Extract the [X, Y] coordinate from the center of the cell holding the provided text.  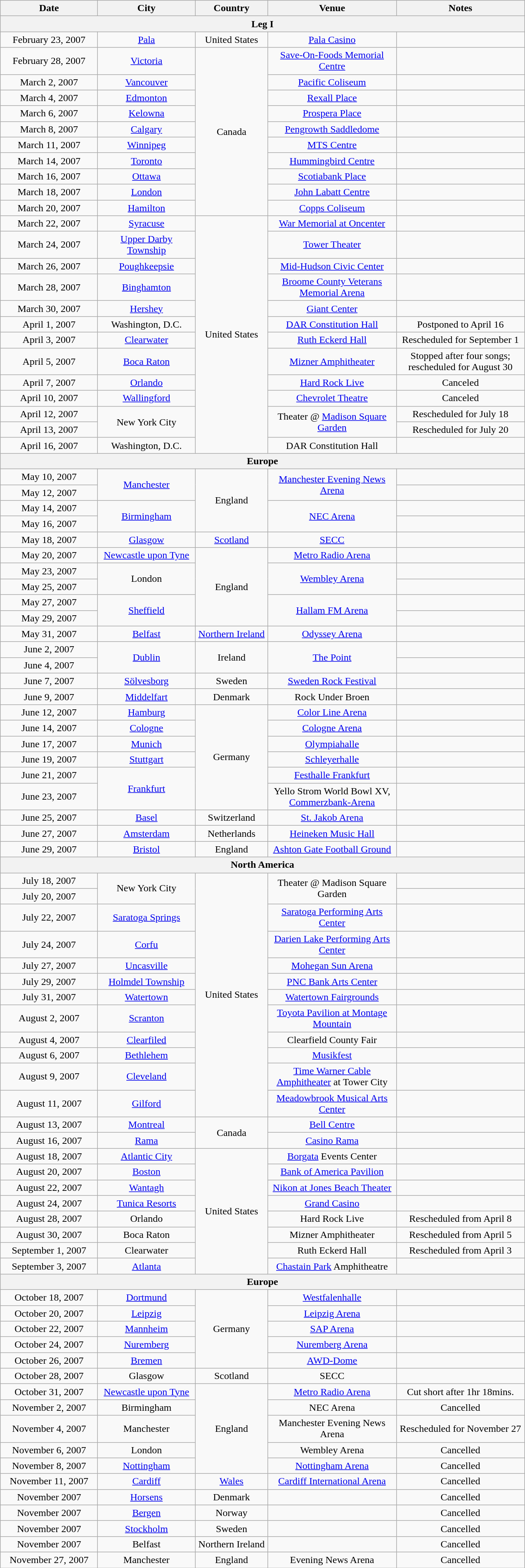
June 7, 2007 [49, 681]
Mannheim [147, 1329]
Wales [232, 1481]
Atlanta [147, 1266]
Broome County Veterans Memorial Arena [332, 287]
July 24, 2007 [49, 944]
Boston [147, 1172]
August 28, 2007 [49, 1219]
Save-On-Foods Memorial Centre [332, 61]
Rexall Place [332, 98]
Toronto [147, 161]
Yello Strom World Bowl XV, Commerzbank-Arena [332, 796]
Bergen [147, 1513]
Hallam FM Arena [332, 610]
Ottawa [147, 176]
Westfalenhalle [332, 1297]
April 16, 2007 [49, 445]
Chastain Park Amphitheatre [332, 1266]
April 10, 2007 [49, 398]
June 29, 2007 [49, 849]
Cut short after 1hr 18mins. [461, 1392]
August 9, 2007 [49, 1077]
Rescheduled for July 18 [461, 414]
Norway [232, 1513]
October 24, 2007 [49, 1345]
March 18, 2007 [49, 192]
Leg I [262, 24]
September 3, 2007 [49, 1266]
March 22, 2007 [49, 224]
February 28, 2007 [49, 61]
October 20, 2007 [49, 1313]
April 3, 2007 [49, 340]
Clearfield County Fair [332, 1039]
Sweden Rock Festival [332, 681]
Stuttgart [147, 760]
June 25, 2007 [49, 818]
City [147, 8]
Victoria [147, 61]
March 24, 2007 [49, 245]
Evening News Arena [332, 1560]
May 10, 2007 [49, 477]
Copps Coliseum [332, 208]
Musikfest [332, 1056]
August 22, 2007 [49, 1188]
May 31, 2007 [49, 634]
Prospera Place [332, 113]
Uncasville [147, 966]
Horsens [147, 1497]
Amsterdam [147, 834]
Notes [461, 8]
John Labatt Centre [332, 192]
Winnipeg [147, 145]
Scranton [147, 1018]
August 18, 2007 [49, 1156]
July 31, 2007 [49, 997]
Basel [147, 818]
Bristol [147, 849]
April 12, 2007 [49, 414]
October 28, 2007 [49, 1376]
May 20, 2007 [49, 555]
Chevrolet Theatre [332, 398]
July 29, 2007 [49, 981]
Rescheduled from April 3 [461, 1250]
August 24, 2007 [49, 1203]
Ashton Gate Football Ground [332, 849]
Schleyerhalle [332, 760]
September 1, 2007 [49, 1250]
Country [232, 8]
Rescheduled for November 27 [461, 1429]
Postponed to April 16 [461, 324]
Bremen [147, 1360]
War Memorial at Oncenter [332, 224]
Calgary [147, 129]
Netherlands [232, 834]
March 4, 2007 [49, 98]
July 18, 2007 [49, 881]
Dortmund [147, 1297]
Odyssey Arena [332, 634]
Nuremberg [147, 1345]
August 13, 2007 [49, 1125]
November 6, 2007 [49, 1450]
July 27, 2007 [49, 966]
April 7, 2007 [49, 383]
February 23, 2007 [49, 40]
August 4, 2007 [49, 1039]
Ireland [232, 657]
May 18, 2007 [49, 540]
Middelfart [147, 697]
June 14, 2007 [49, 728]
Pala [147, 40]
AWD-Dome [332, 1360]
June 4, 2007 [49, 665]
Munich [147, 744]
March 6, 2007 [49, 113]
Rescheduled for July 20 [461, 430]
November 2, 2007 [49, 1407]
Saratoga Performing Arts Center [332, 918]
August 2, 2007 [49, 1018]
May 14, 2007 [49, 508]
Date [49, 8]
Hamilton [147, 208]
March 16, 2007 [49, 176]
November 11, 2007 [49, 1481]
April 1, 2007 [49, 324]
Dublin [147, 657]
Watertown Fairgrounds [332, 997]
Pala Casino [332, 40]
Watertown [147, 997]
Rescheduled from April 5 [461, 1235]
Nottingham [147, 1466]
August 20, 2007 [49, 1172]
March 14, 2007 [49, 161]
August 6, 2007 [49, 1056]
Toyota Pavilion at Montage Mountain [332, 1018]
March 11, 2007 [49, 145]
November 27, 2007 [49, 1560]
June 17, 2007 [49, 744]
April 5, 2007 [49, 361]
Mohegan Sun Arena [332, 966]
May 27, 2007 [49, 602]
Leipzig Arena [332, 1313]
October 31, 2007 [49, 1392]
Wantagh [147, 1188]
Venue [332, 8]
Wallingford [147, 398]
Vancouver [147, 82]
Frankfurt [147, 789]
Stockholm [147, 1528]
Sheffield [147, 610]
Corfu [147, 944]
March 30, 2007 [49, 309]
Pengrowth Saddledome [332, 129]
June 12, 2007 [49, 712]
Borgata Events Center [332, 1156]
Poughkeepsie [147, 266]
Olympiahalle [332, 744]
Saratoga Springs [147, 918]
Rock Under Broen [332, 697]
Rescheduled for September 1 [461, 340]
Rescheduled from April 8 [461, 1219]
June 21, 2007 [49, 775]
MTS Centre [332, 145]
Syracuse [147, 224]
Grand Casino [332, 1203]
Atlantic City [147, 1156]
Cardiff [147, 1481]
Hummingbird Centre [332, 161]
Leipzig [147, 1313]
Giant Center [332, 309]
Cologne Arena [332, 728]
Tower Theater [332, 245]
North America [262, 865]
Switzerland [232, 818]
May 29, 2007 [49, 618]
Darien Lake Performing Arts Center [332, 944]
November 4, 2007 [49, 1429]
May 23, 2007 [49, 571]
Bank of America Pavilion [332, 1172]
The Point [332, 657]
Festhalle Frankfurt [332, 775]
Casino Rama [332, 1141]
Color Line Arena [332, 712]
July 20, 2007 [49, 896]
June 2, 2007 [49, 649]
Cardiff International Arena [332, 1481]
Kelowna [147, 113]
Stopped after four songs;rescheduled for August 30 [461, 361]
Nottingham Arena [332, 1466]
June 27, 2007 [49, 834]
Sölvesborg [147, 681]
April 13, 2007 [49, 430]
June 9, 2007 [49, 697]
Hamburg [147, 712]
Nuremberg Arena [332, 1345]
PNC Bank Arts Center [332, 981]
May 25, 2007 [49, 587]
July 22, 2007 [49, 918]
August 16, 2007 [49, 1141]
November 8, 2007 [49, 1466]
SAP Arena [332, 1329]
Bethlehem [147, 1056]
Tunica Resorts [147, 1203]
Holmdel Township [147, 981]
May 12, 2007 [49, 492]
August 30, 2007 [49, 1235]
October 18, 2007 [49, 1297]
Bell Centre [332, 1125]
March 28, 2007 [49, 287]
June 23, 2007 [49, 796]
Time Warner Cable Amphitheater at Tower City [332, 1077]
March 8, 2007 [49, 129]
March 20, 2007 [49, 208]
Pacific Coliseum [332, 82]
Heineken Music Hall [332, 834]
March 26, 2007 [49, 266]
Hershey [147, 309]
June 19, 2007 [49, 760]
March 2, 2007 [49, 82]
Cologne [147, 728]
Scotiabank Place [332, 176]
August 11, 2007 [49, 1103]
Montreal [147, 1125]
Rama [147, 1141]
Upper Darby Township [147, 245]
Edmonton [147, 98]
Meadowbrook Musical Arts Center [332, 1103]
Mid-Hudson Civic Center [332, 266]
October 22, 2007 [49, 1329]
St. Jakob Arena [332, 818]
October 26, 2007 [49, 1360]
Clearfiled [147, 1039]
Cleveland [147, 1077]
May 16, 2007 [49, 524]
Nikon at Jones Beach Theater [332, 1188]
Binghamton [147, 287]
Gilford [147, 1103]
